Search for the cell housing the specified text and yield its [x, y] center coordinate. 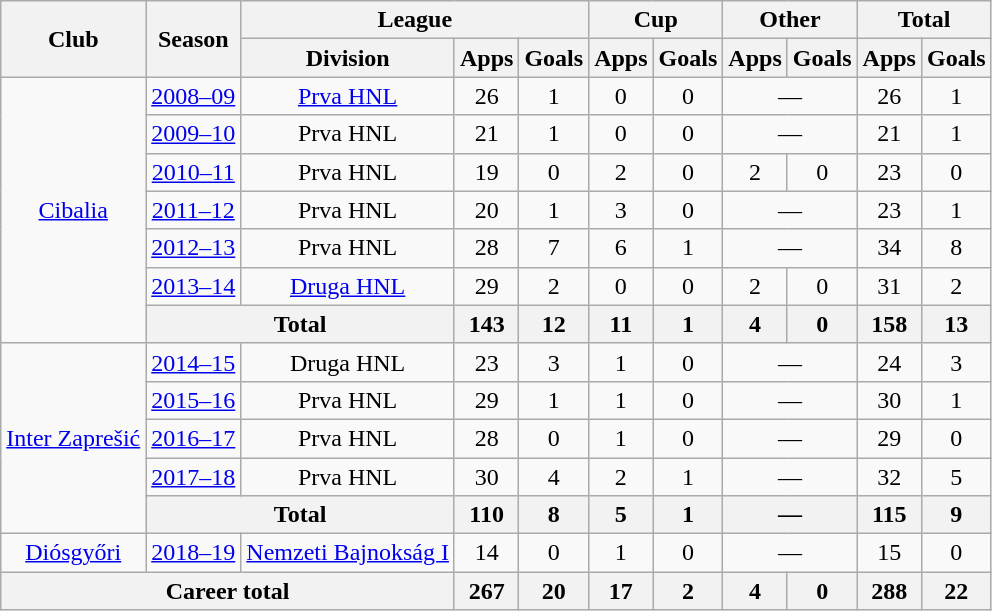
2018–19 [194, 553]
Other [790, 20]
22 [956, 591]
League [415, 20]
7 [554, 248]
2017–18 [194, 477]
Diósgyőri [74, 553]
267 [486, 591]
2008–09 [194, 96]
9 [956, 515]
143 [486, 324]
6 [621, 248]
15 [889, 553]
14 [486, 553]
17 [621, 591]
2009–10 [194, 134]
12 [554, 324]
31 [889, 286]
Season [194, 39]
24 [889, 362]
32 [889, 477]
13 [956, 324]
19 [486, 172]
2011–12 [194, 210]
Cibalia [74, 210]
2013–14 [194, 286]
158 [889, 324]
Career total [228, 591]
Club [74, 39]
288 [889, 591]
2016–17 [194, 438]
Division [348, 58]
Cup [656, 20]
Inter Zaprešić [74, 438]
2010–11 [194, 172]
115 [889, 515]
2014–15 [194, 362]
34 [889, 248]
2015–16 [194, 400]
Nemzeti Bajnokság I [348, 553]
110 [486, 515]
11 [621, 324]
2012–13 [194, 248]
